For the text-containing cell, return its midpoint in [x, y] coordinate format. 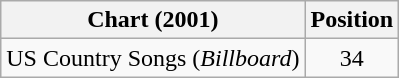
US Country Songs (Billboard) [153, 58]
Chart (2001) [153, 20]
Position [352, 20]
34 [352, 58]
